Extract the [X, Y] coordinate from the center of the cell holding the provided text.  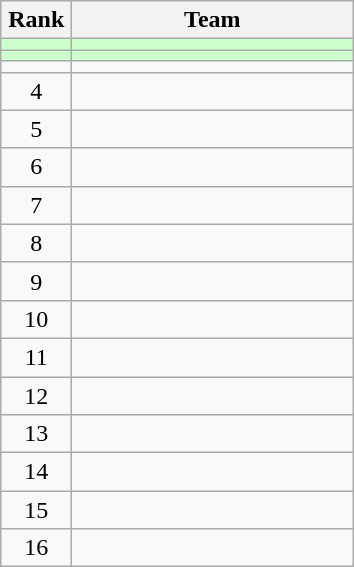
6 [36, 167]
Team [212, 20]
Rank [36, 20]
8 [36, 243]
12 [36, 395]
16 [36, 548]
11 [36, 357]
5 [36, 129]
14 [36, 472]
9 [36, 281]
13 [36, 434]
15 [36, 510]
10 [36, 319]
4 [36, 91]
7 [36, 205]
